Return the (x, y) coordinate for the center point of the cell that contains the specified text.  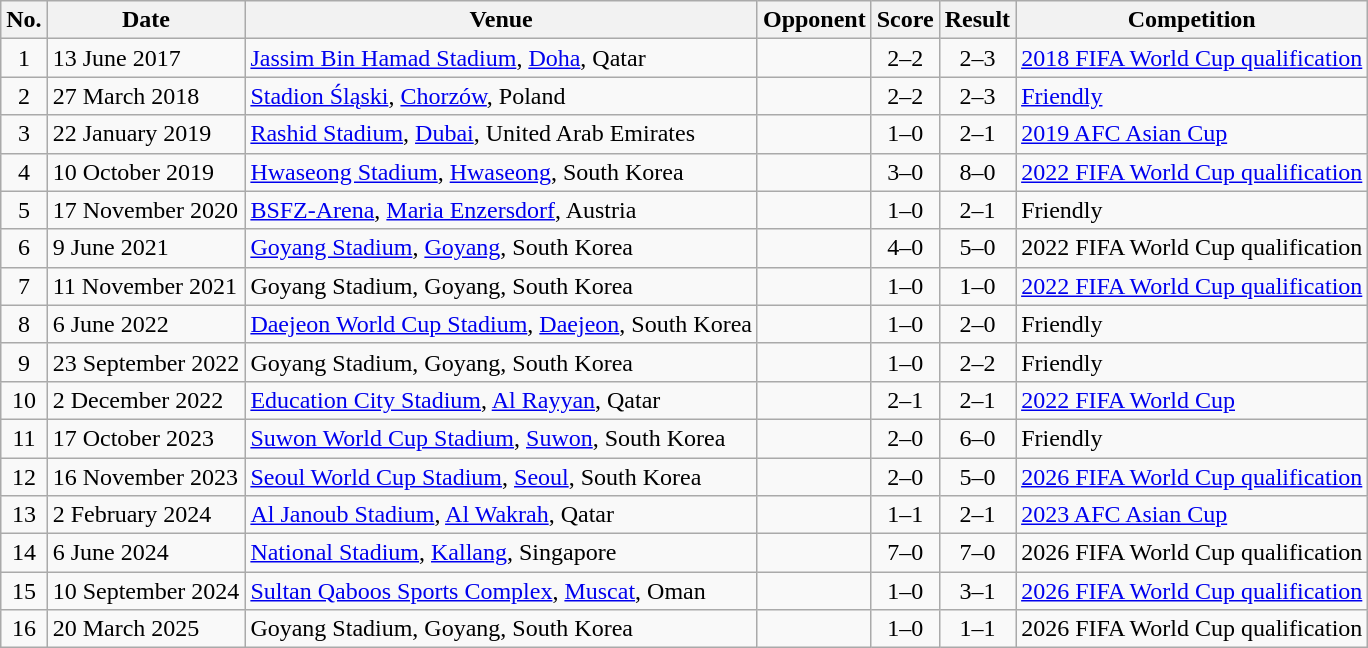
8–0 (977, 172)
11 November 2021 (146, 286)
20 March 2025 (146, 629)
27 March 2018 (146, 96)
9 June 2021 (146, 248)
Rashid Stadium, Dubai, United Arab Emirates (502, 134)
2022 FIFA World Cup (1192, 400)
22 January 2019 (146, 134)
13 (24, 515)
Education City Stadium, Al Rayyan, Qatar (502, 400)
Score (905, 20)
2023 AFC Asian Cup (1192, 515)
Sultan Qaboos Sports Complex, Muscat, Oman (502, 591)
6 June 2022 (146, 324)
5 (24, 210)
11 (24, 438)
10 September 2024 (146, 591)
Competition (1192, 20)
13 June 2017 (146, 58)
National Stadium, Kallang, Singapore (502, 553)
7 (24, 286)
10 (24, 400)
3–1 (977, 591)
15 (24, 591)
BSFZ-Arena, Maria Enzersdorf, Austria (502, 210)
Daejeon World Cup Stadium, Daejeon, South Korea (502, 324)
Seoul World Cup Stadium, Seoul, South Korea (502, 477)
2 February 2024 (146, 515)
Date (146, 20)
2 (24, 96)
Jassim Bin Hamad Stadium, Doha, Qatar (502, 58)
Hwaseong Stadium, Hwaseong, South Korea (502, 172)
Result (977, 20)
Stadion Śląski, Chorzów, Poland (502, 96)
Opponent (814, 20)
1 (24, 58)
No. (24, 20)
3 (24, 134)
17 November 2020 (146, 210)
9 (24, 362)
2 December 2022 (146, 400)
2019 AFC Asian Cup (1192, 134)
6–0 (977, 438)
Venue (502, 20)
Al Janoub Stadium, Al Wakrah, Qatar (502, 515)
17 October 2023 (146, 438)
12 (24, 477)
4–0 (905, 248)
10 October 2019 (146, 172)
16 November 2023 (146, 477)
23 September 2022 (146, 362)
6 June 2024 (146, 553)
Suwon World Cup Stadium, Suwon, South Korea (502, 438)
6 (24, 248)
8 (24, 324)
16 (24, 629)
4 (24, 172)
3–0 (905, 172)
2018 FIFA World Cup qualification (1192, 58)
14 (24, 553)
